Output the [X, Y] coordinate of the center of the cell containing the given text.  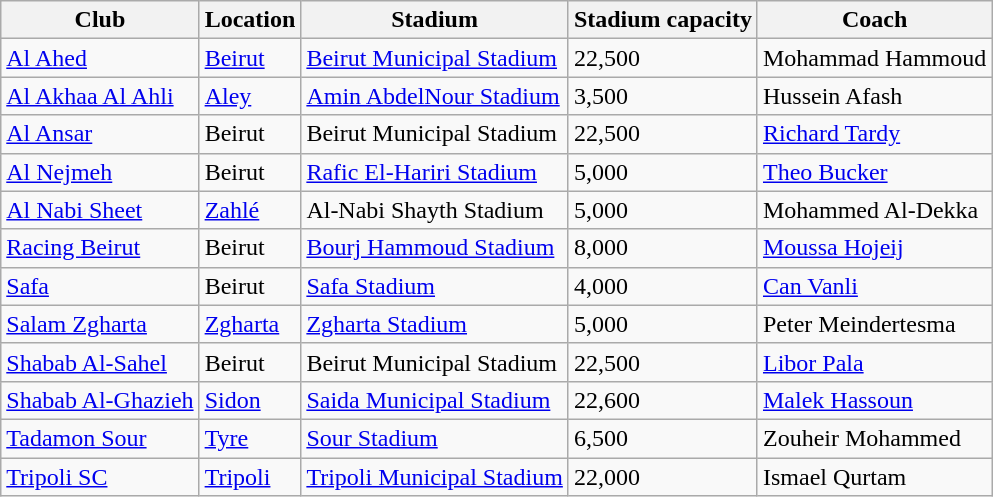
Al Nejmeh [100, 172]
Moussa Hojeij [874, 248]
Shabab Al-Sahel [100, 362]
Amin AbdelNour Stadium [435, 96]
3,500 [662, 96]
Tripoli [250, 477]
Sour Stadium [435, 438]
Saida Municipal Stadium [435, 400]
Aley [250, 96]
6,500 [662, 438]
Tadamon Sour [100, 438]
Theo Bucker [874, 172]
Location [250, 20]
Tripoli Municipal Stadium [435, 477]
Mohammad Hammoud [874, 58]
Al Akhaa Al Ahli [100, 96]
Salam Zgharta [100, 324]
Racing Beirut [100, 248]
Stadium [435, 20]
Zgharta [250, 324]
Libor Pala [874, 362]
8,000 [662, 248]
Hussein Afash [874, 96]
Al Ahed [100, 58]
Zouheir Mohammed [874, 438]
Ismael Qurtam [874, 477]
Malek Hassoun [874, 400]
22,000 [662, 477]
Stadium capacity [662, 20]
Rafic El-Hariri Stadium [435, 172]
Al Ansar [100, 134]
Peter Meindertesma [874, 324]
Can Vanli [874, 286]
Mohammed Al-Dekka [874, 210]
Zgharta Stadium [435, 324]
Club [100, 20]
Tyre [250, 438]
4,000 [662, 286]
Richard Tardy [874, 134]
Sidon [250, 400]
Shabab Al-Ghazieh [100, 400]
Al-Nabi Shayth Stadium [435, 210]
Coach [874, 20]
Al Nabi Sheet [100, 210]
Safa [100, 286]
Tripoli SC [100, 477]
22,600 [662, 400]
Safa Stadium [435, 286]
Bourj Hammoud Stadium [435, 248]
Zahlé [250, 210]
